From the cell containing the given text, extract its center point as [x, y] coordinate. 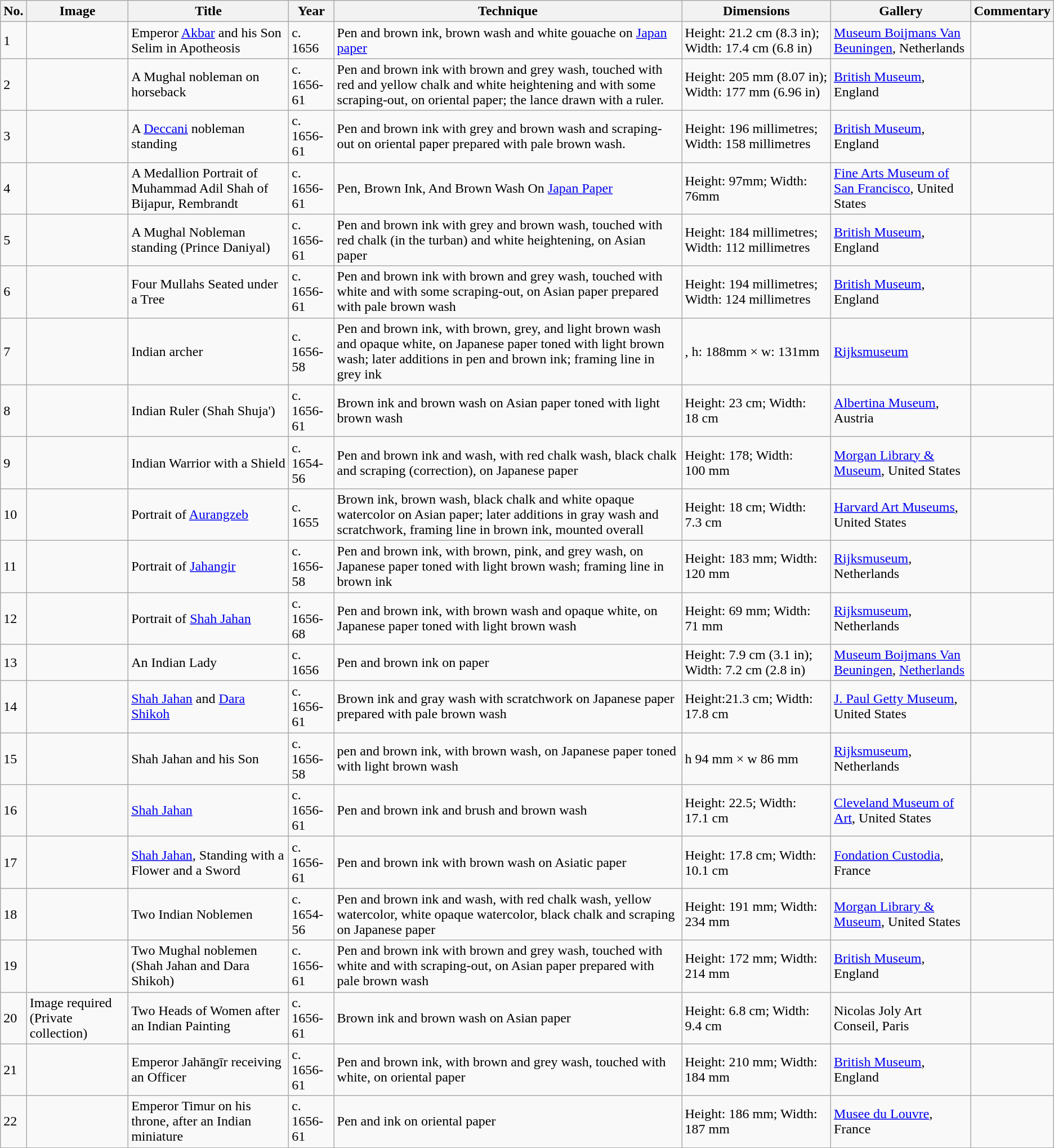
Dimensions [757, 11]
10 [14, 514]
Pen, Brown Ink, And Brown Wash On Japan Paper [508, 188]
Height: 205 mm (8.07 in); Width: 177 mm (6.96 in) [757, 84]
A Medallion Portrait of Muhammad Adil Shah of Bijapur, Rembrandt [208, 188]
Title [208, 11]
Fine Arts Museum of San Francisco, United States [901, 188]
Height: 183 mm; Width: 120 mm [757, 566]
Pen and brown ink, brown wash and white gouache on Japan paper [508, 41]
15 [14, 759]
Shah Jahan and his Son [208, 759]
Gallery [901, 11]
Height: 194 millimetres; Width: 124 millimetres [757, 292]
8 [14, 411]
pen and brown ink, with brown wash, on Japanese paper toned with light brown wash [508, 759]
Pen and brown ink, with brown, pink, and grey wash, on Japanese paper toned with light brown wash; framing line in brown ink [508, 566]
c. 1655 [311, 514]
11 [14, 566]
A Mughal nobleman on horseback [208, 84]
Height: 18 cm; Width: 7.3 cm [757, 514]
J. Paul Getty Museum, United States [901, 707]
13 [14, 662]
A Mughal Nobleman standing (Prince Daniyal) [208, 240]
Height: 6.8 cm; Width: 9.4 cm [757, 1018]
Pen and brown ink on paper [508, 662]
Height: 69 mm; Width: 71 mm [757, 619]
14 [14, 707]
Technique [508, 11]
Musee du Louvre, France [901, 1122]
Harvard Art Museums, United States [901, 514]
Two Heads of Women after an Indian Painting [208, 1018]
21 [14, 1070]
Two Mughal noblemen (Shah Jahan and Dara Shikoh) [208, 966]
9 [14, 462]
Height: 172 mm; Width: 214 mm [757, 966]
Fondation Custodia, France [901, 862]
Indian Warrior with a Shield [208, 462]
Four Mullahs Seated under a Tree [208, 292]
Pen and brown ink and brush and brown wash [508, 811]
Pen and brown ink and wash, with red chalk wash, black chalk and scraping (correction), on Japanese paper [508, 462]
Brown ink and brown wash on Asian paper [508, 1018]
Pen and brown ink, with brown and grey wash, touched with white, on oriental paper [508, 1070]
Portrait of Shah Jahan [208, 619]
Image [77, 11]
4 [14, 188]
Height: 17.8 cm; Width: 10.1 cm [757, 862]
Height: 21.2 cm (8.3 in); Width: 17.4 cm (6.8 in) [757, 41]
No. [14, 11]
Commentary [1012, 11]
Pen and brown ink and wash, with red chalk wash, yellow watercolor, white opaque watercolor, black chalk and scraping on Japanese paper [508, 914]
Pen and brown ink with brown wash on Asiatic paper [508, 862]
Height: 210 mm; Width: 184 mm [757, 1070]
h 94 mm × w 86 mm [757, 759]
Cleveland Museum of Art, United States [901, 811]
A Deccani nobleman standing [208, 136]
Pen and brown ink with brown and grey wash, touched with white and with scraping-out, on Asian paper prepared with pale brown wash [508, 966]
Image required (Private collection) [77, 1018]
Height: 7.9 cm (3.1 in); Width: 7.2 cm (2.8 in) [757, 662]
6 [14, 292]
Portrait of Aurangzeb [208, 514]
Pen and brown ink, with brown wash and opaque white, on Japanese paper toned with light brown wash [508, 619]
Indian archer [208, 351]
Height: 196 millimetres; Width: 158 millimetres [757, 136]
22 [14, 1122]
7 [14, 351]
Height: 178; Width: 100 mm [757, 462]
Shah Jahan [208, 811]
2 [14, 84]
Shah Jahan, Standing with a Flower and a Sword [208, 862]
Pen and brown ink with grey and brown wash and scraping-out on oriental paper prepared with pale brown wash. [508, 136]
16 [14, 811]
c. 1656-68 [311, 619]
Height: 186 mm; Width: 187 mm [757, 1122]
Height: 191 mm; Width: 234 mm [757, 914]
17 [14, 862]
Shah Jahan and Dara Shikoh [208, 707]
Indian Ruler (Shah Shuja') [208, 411]
Nicolas Joly Art Conseil, Paris [901, 1018]
Pen and brown ink with brown and grey wash, touched with white and with some scraping-out, on Asian paper prepared with pale brown wash [508, 292]
Emperor Timur on his throne, after an Indian miniature [208, 1122]
Portrait of Jahangir [208, 566]
Brown ink and gray wash with scratchwork on Japanese paper prepared with pale brown wash [508, 707]
Year [311, 11]
An Indian Lady [208, 662]
5 [14, 240]
1 [14, 41]
18 [14, 914]
Pen and ink on oriental paper [508, 1122]
Height: 22.5; Width: 17.1 cm [757, 811]
Emperor Jahāngīr receiving an Officer [208, 1070]
Height: 23 cm; Width: 18 cm [757, 411]
Albertina Museum, Austria [901, 411]
Height: 97mm; Width: 76mm [757, 188]
20 [14, 1018]
Brown ink and brown wash on Asian paper toned with light brown wash [508, 411]
Two Indian Noblemen [208, 914]
19 [14, 966]
Emperor Akbar and his Son Selim in Apotheosis [208, 41]
, h: 188mm × w: 131mm [757, 351]
Height: 184 millimetres; Width: 112 millimetres [757, 240]
12 [14, 619]
Pen and brown ink with grey and brown wash, touched with red chalk (in the turban) and white heightening, on Asian paper [508, 240]
Height:21.3 cm; Width: 17.8 cm [757, 707]
3 [14, 136]
Rijksmuseum [901, 351]
